Extract the [x, y] coordinate from the center of the cell holding the provided text.  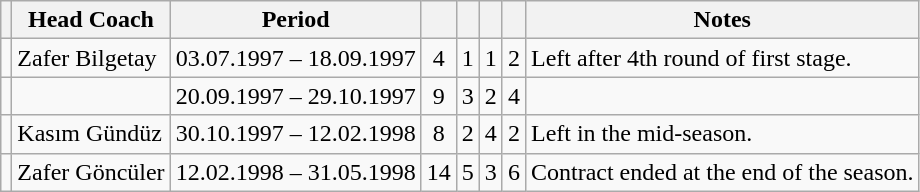
Zafer Bilgetay [91, 58]
Left after 4th round of first stage. [722, 58]
6 [514, 172]
Notes [722, 20]
Left in the mid-season. [722, 134]
Zafer Göncüler [91, 172]
Head Coach [91, 20]
12.02.1998 – 31.05.1998 [296, 172]
5 [468, 172]
20.09.1997 – 29.10.1997 [296, 96]
30.10.1997 – 12.02.1998 [296, 134]
Period [296, 20]
Kasım Gündüz [91, 134]
9 [438, 96]
8 [438, 134]
03.07.1997 – 18.09.1997 [296, 58]
14 [438, 172]
Contract ended at the end of the season. [722, 172]
